Extract the [X, Y] coordinate from the center of the cell holding the provided text.  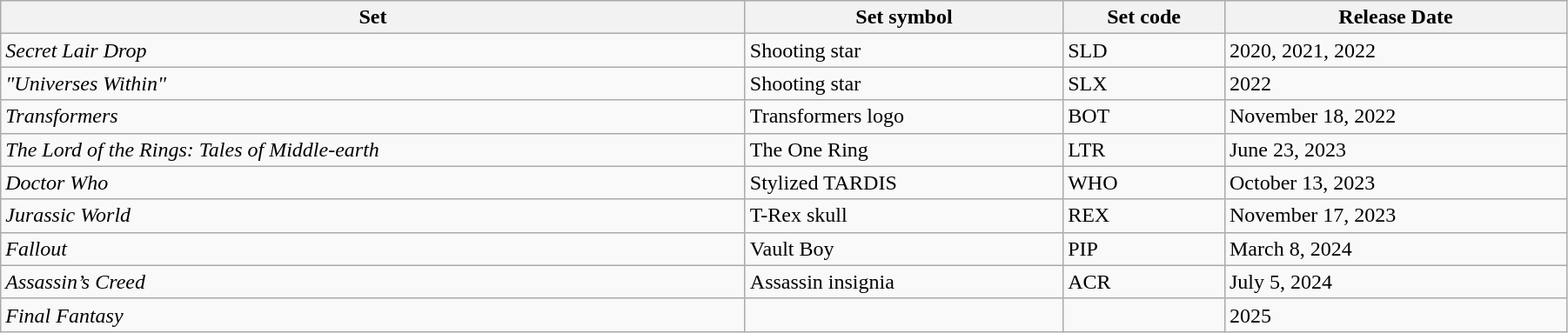
REX [1144, 216]
ACR [1144, 282]
Vault Boy [903, 249]
Transformers [373, 117]
SLX [1144, 83]
Release Date [1396, 17]
Assassin insignia [903, 282]
BOT [1144, 117]
PIP [1144, 249]
October 13, 2023 [1396, 183]
"Universes Within" [373, 83]
2022 [1396, 83]
Doctor Who [373, 183]
Transformers logo [903, 117]
November 18, 2022 [1396, 117]
2025 [1396, 315]
June 23, 2023 [1396, 150]
LTR [1144, 150]
WHO [1144, 183]
The Lord of the Rings: Tales of Middle-earth [373, 150]
Final Fantasy [373, 315]
T-Rex skull [903, 216]
2020, 2021, 2022 [1396, 50]
Set code [1144, 17]
Set [373, 17]
November 17, 2023 [1396, 216]
Set symbol [903, 17]
Secret Lair Drop [373, 50]
March 8, 2024 [1396, 249]
Fallout [373, 249]
Stylized TARDIS [903, 183]
The One Ring [903, 150]
July 5, 2024 [1396, 282]
Assassin’s Creed [373, 282]
SLD [1144, 50]
Jurassic World [373, 216]
